Detect which cell encompasses the target text, then output its [X, Y] center coordinate. 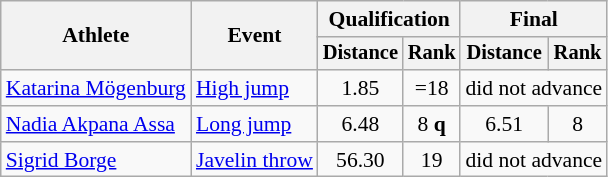
1.85 [360, 88]
=18 [432, 88]
Event [254, 36]
8 q [432, 124]
6.51 [504, 124]
6.48 [360, 124]
Nadia Akpana Assa [96, 124]
Final [534, 19]
Long jump [254, 124]
Katarina Mögenburg [96, 88]
High jump [254, 88]
did not advance [534, 88]
8 [578, 124]
Qualification [389, 19]
Athlete [96, 36]
